From the cell containing the given text, extract its center point as (X, Y) coordinate. 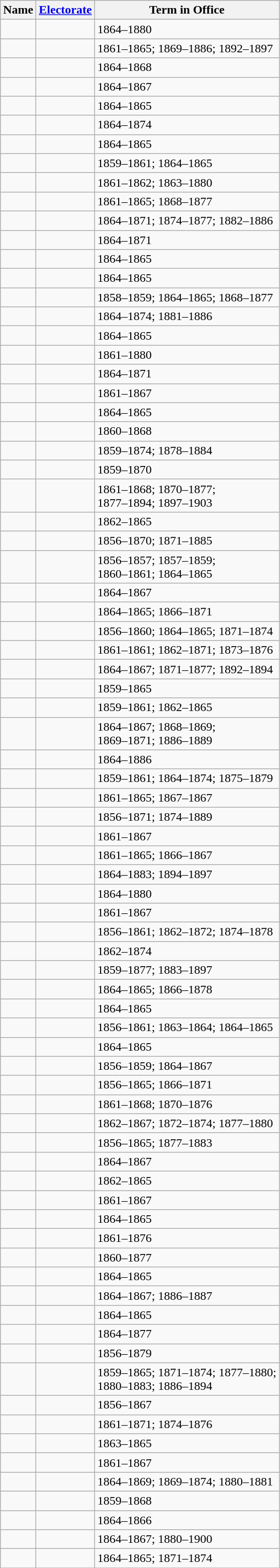
1864–1867; 1871–1877; 1892–1894 (187, 669)
Electorate (65, 10)
1861–1868; 1870–1876 (187, 1104)
1864–1867; 1880–1900 (187, 1539)
1864–1867; 1886–1887 (187, 1296)
1859–1874; 1878–1884 (187, 450)
1856–1865; 1866–1871 (187, 1085)
1861–1865; 1868–1877 (187, 201)
1856–1861; 1862–1872; 1874–1878 (187, 932)
1860–1877 (187, 1258)
1861–1868; 1870–1877;1877–1894; 1897–1903 (187, 495)
1861–1876 (187, 1238)
1858–1859; 1864–1865; 1868–1877 (187, 297)
1864–1874; 1881–1886 (187, 317)
1864–1874 (187, 125)
1864–1865; 1871–1874 (187, 1558)
Name (18, 10)
1861–1865; 1869–1886; 1892–1897 (187, 48)
1859–1861; 1862–1865 (187, 708)
1864–1865; 1866–1878 (187, 989)
1864–1883; 1894–1897 (187, 874)
1856–1857; 1857–1859;1860–1861; 1864–1865 (187, 567)
Term in Office (187, 10)
1860–1868 (187, 431)
1859–1861; 1864–1865 (187, 163)
1864–1868 (187, 67)
1864–1871; 1874–1877; 1882–1886 (187, 220)
1856–1865; 1877–1883 (187, 1142)
1863–1865 (187, 1443)
1859–1861; 1864–1874; 1875–1879 (187, 778)
1862–1867; 1872–1874; 1877–1880 (187, 1123)
1856–1859; 1864–1867 (187, 1066)
1861–1861; 1862–1871; 1873–1876 (187, 650)
1856–1879 (187, 1353)
1861–1865; 1867–1867 (187, 798)
1856–1871; 1874–1889 (187, 817)
1864–1865; 1866–1871 (187, 612)
1859–1870 (187, 469)
1864–1877 (187, 1334)
1859–1865 (187, 688)
1859–1865; 1871–1874; 1877–1880;1880–1883; 1886–1894 (187, 1379)
1864–1867; 1868–1869;1869–1871; 1886–1889 (187, 734)
1864–1866 (187, 1520)
1856–1870; 1871–1885 (187, 540)
1856–1860; 1864–1865; 1871–1874 (187, 631)
1859–1877; 1883–1897 (187, 970)
1856–1861; 1863–1864; 1864–1865 (187, 1028)
1861–1862; 1863–1880 (187, 182)
1859–1868 (187, 1501)
1864–1869; 1869–1874; 1880–1881 (187, 1481)
1861–1865; 1866–1867 (187, 855)
1864–1886 (187, 759)
1856–1867 (187, 1405)
1862–1874 (187, 951)
1861–1880 (187, 355)
1861–1871; 1874–1876 (187, 1424)
